Identify which cell holds the provided text, then report its [X, Y] central coordinate. 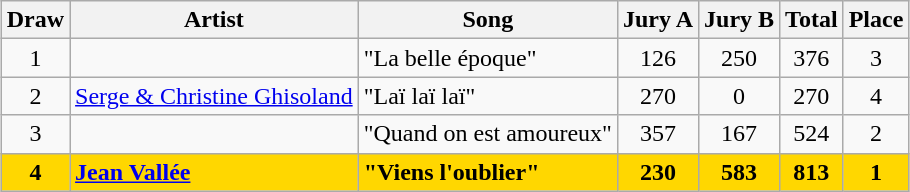
Jury B [740, 20]
"La belle époque" [488, 58]
126 [658, 58]
524 [812, 134]
Artist [214, 20]
357 [658, 134]
Draw [35, 20]
"Quand on est amoureux" [488, 134]
Serge & Christine Ghisoland [214, 96]
167 [740, 134]
583 [740, 172]
230 [658, 172]
"Laï laï laï" [488, 96]
813 [812, 172]
Song [488, 20]
Jury A [658, 20]
376 [812, 58]
Place [876, 20]
Jean Vallée [214, 172]
"Viens l'oublier" [488, 172]
250 [740, 58]
Total [812, 20]
0 [740, 96]
